Return the [x, y] coordinate for the center point of the cell that contains the specified text.  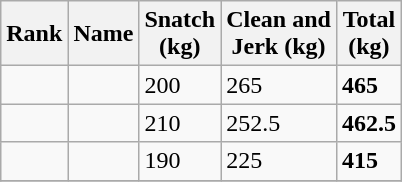
265 [279, 85]
252.5 [279, 123]
225 [279, 161]
Name [104, 34]
Rank [34, 34]
415 [368, 161]
462.5 [368, 123]
190 [180, 161]
Clean and Jerk (kg) [279, 34]
465 [368, 85]
Snatch (kg) [180, 34]
200 [180, 85]
Total (kg) [368, 34]
210 [180, 123]
